Locate the cell with the specified text and output its (X, Y) center coordinate. 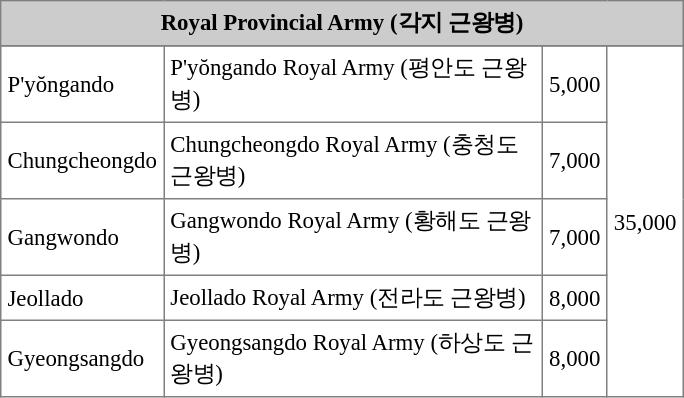
5,000 (574, 84)
35,000 (645, 222)
P'yŏngando Royal Army (평안도 근왕병) (354, 84)
Chungcheongdo (82, 160)
Gyeongsangdo Royal Army (하상도 근왕병) (354, 358)
Chungcheongdo Royal Army (충청도 근왕병) (354, 160)
Jeollado (82, 298)
Royal Provincial Army (각지 근왕병) (342, 24)
Gyeongsangdo (82, 358)
P'yŏngando (82, 84)
Jeollado Royal Army (전라도 근왕병) (354, 298)
Gangwondo Royal Army (황해도 근왕병) (354, 237)
Gangwondo (82, 237)
